Return the [X, Y] coordinate for the center point of the cell that contains the specified text.  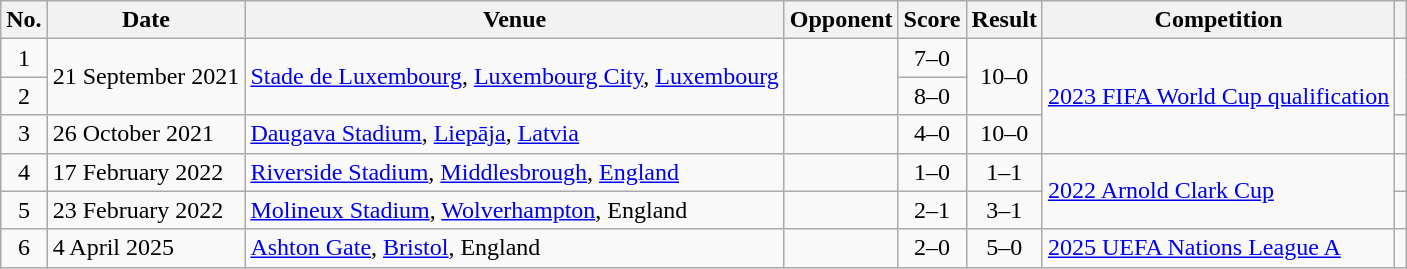
No. [24, 20]
17 February 2022 [146, 172]
Molineux Stadium, Wolverhampton, England [514, 210]
4 [24, 172]
4–0 [932, 134]
Score [932, 20]
1–0 [932, 172]
Competition [1218, 20]
Result [1004, 20]
26 October 2021 [146, 134]
Venue [514, 20]
Stade de Luxembourg, Luxembourg City, Luxembourg [514, 77]
3–1 [1004, 210]
23 February 2022 [146, 210]
4 April 2025 [146, 248]
7–0 [932, 58]
1 [24, 58]
2023 FIFA World Cup qualification [1218, 96]
6 [24, 248]
Opponent [841, 20]
8–0 [932, 96]
3 [24, 134]
Riverside Stadium, Middlesbrough, England [514, 172]
Ashton Gate, Bristol, England [514, 248]
Daugava Stadium, Liepāja, Latvia [514, 134]
5–0 [1004, 248]
Date [146, 20]
2–0 [932, 248]
2022 Arnold Clark Cup [1218, 191]
2 [24, 96]
2025 UEFA Nations League A [1218, 248]
2–1 [932, 210]
21 September 2021 [146, 77]
1–1 [1004, 172]
5 [24, 210]
